Search for the cell housing the specified text and yield its [x, y] center coordinate. 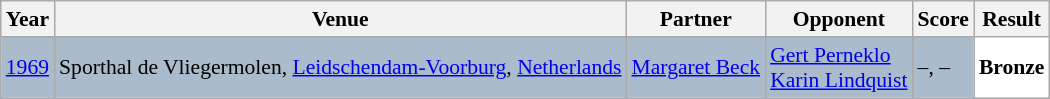
Score [944, 19]
–, – [944, 68]
Margaret Beck [696, 68]
Partner [696, 19]
Gert Perneklo Karin Lindquist [838, 68]
Opponent [838, 19]
Year [28, 19]
Venue [340, 19]
1969 [28, 68]
Sporthal de Vliegermolen, Leidschendam-Voorburg, Netherlands [340, 68]
Result [1012, 19]
Bronze [1012, 68]
